Return [x, y] of the center of cell containing provided text 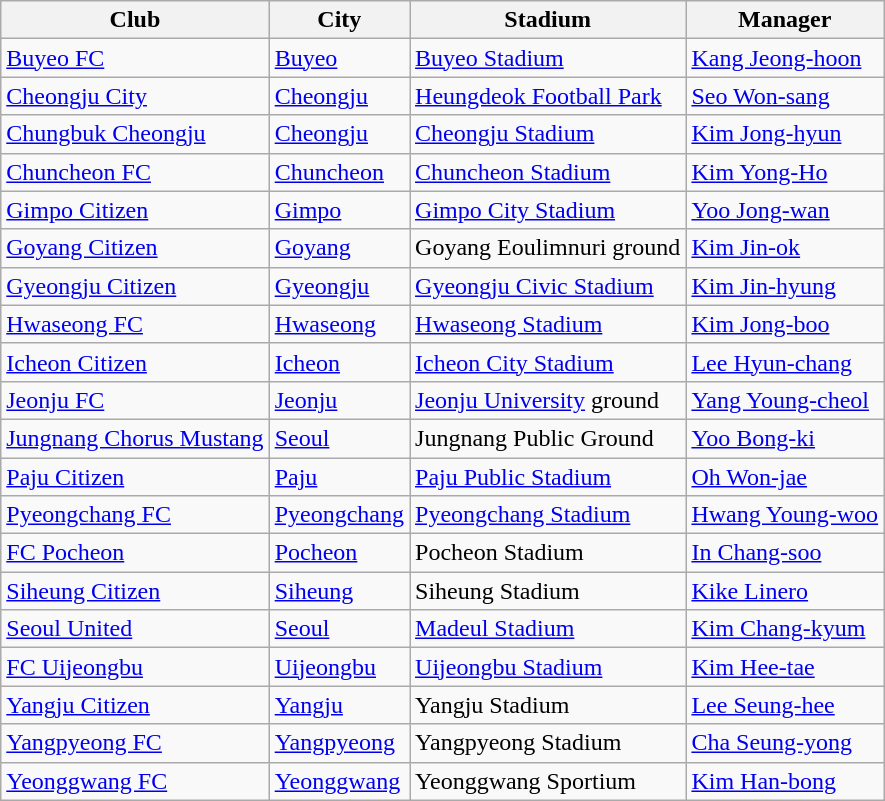
Pocheon [339, 553]
Yangpyeong FC [135, 743]
City [339, 20]
Siheung Citizen [135, 591]
Uijeongbu Stadium [548, 667]
Yangpyeong [339, 743]
Gyeongju [339, 286]
Yeonggwang Sportium [548, 781]
Jeonju FC [135, 400]
Heungdeok Football Park [548, 96]
Hwaseong FC [135, 324]
Pyeongchang Stadium [548, 515]
Kike Linero [785, 591]
Madeul Stadium [548, 629]
Buyeo [339, 58]
Chuncheon [339, 172]
Seoul United [135, 629]
Pyeongchang [339, 515]
Lee Seung-hee [785, 705]
Hwaseong Stadium [548, 324]
Yoo Bong-ki [785, 438]
Goyang Eoulimnuri ground [548, 248]
Yangju [339, 705]
Jungnang Chorus Mustang [135, 438]
FC Uijeongbu [135, 667]
Chuncheon Stadium [548, 172]
Kang Jeong-hoon [785, 58]
Gimpo Citizen [135, 210]
Jeonju [339, 400]
In Chang-soo [785, 553]
Hwaseong [339, 324]
Hwang Young-woo [785, 515]
Pocheon Stadium [548, 553]
Icheon [339, 362]
Buyeo Stadium [548, 58]
Gimpo [339, 210]
Yangju Stadium [548, 705]
Kim Jin-ok [785, 248]
Stadium [548, 20]
Siheung Stadium [548, 591]
Kim Jong-boo [785, 324]
Yangpyeong Stadium [548, 743]
Kim Jong-hyun [785, 134]
Paju Citizen [135, 477]
Oh Won-jae [785, 477]
Goyang Citizen [135, 248]
Gimpo City Stadium [548, 210]
Kim Hee-tae [785, 667]
Club [135, 20]
Cheongju City [135, 96]
Pyeongchang FC [135, 515]
Gyeongju Civic Stadium [548, 286]
Icheon Citizen [135, 362]
Kim Yong-Ho [785, 172]
FC Pocheon [135, 553]
Paju Public Stadium [548, 477]
Kim Han-bong [785, 781]
Kim Chang-kyum [785, 629]
Yoo Jong-wan [785, 210]
Chungbuk Cheongju [135, 134]
Cheongju Stadium [548, 134]
Paju [339, 477]
Uijeongbu [339, 667]
Gyeongju Citizen [135, 286]
Yeonggwang FC [135, 781]
Lee Hyun-chang [785, 362]
Jungnang Public Ground [548, 438]
Yang Young-cheol [785, 400]
Yeonggwang [339, 781]
Kim Jin-hyung [785, 286]
Buyeo FC [135, 58]
Yangju Citizen [135, 705]
Jeonju University ground [548, 400]
Chuncheon FC [135, 172]
Goyang [339, 248]
Seo Won-sang [785, 96]
Icheon City Stadium [548, 362]
Manager [785, 20]
Siheung [339, 591]
Cha Seung-yong [785, 743]
